From the cell containing the given text, extract its center point as (x, y) coordinate. 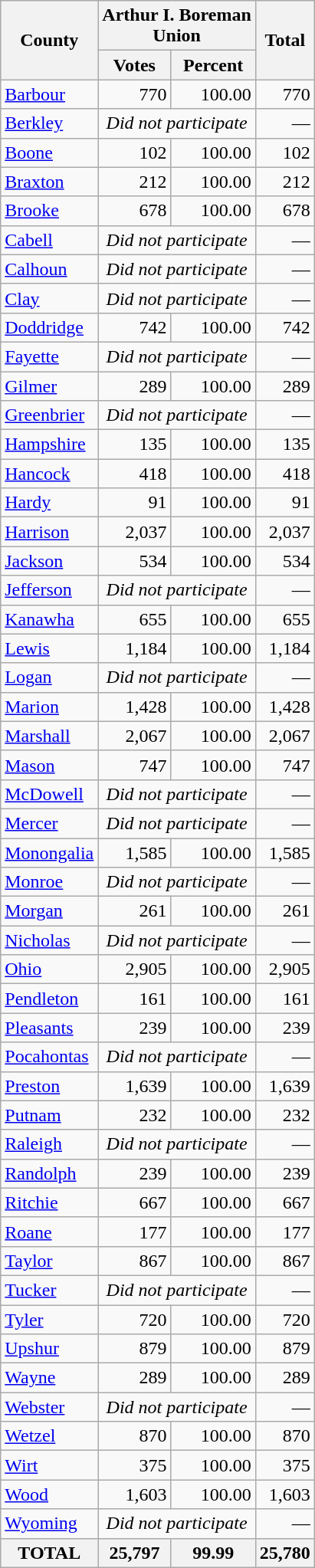
99.99 (213, 1553)
Wyoming (49, 1524)
Pocahontas (49, 1057)
Wood (49, 1494)
Wirt (49, 1465)
Marion (49, 707)
Nicholas (49, 940)
Votes (135, 65)
Doddridge (49, 327)
Monongalia (49, 853)
Mason (49, 765)
Greenbrier (49, 415)
Pleasants (49, 1028)
Preston (49, 1086)
Arthur I. BoremanUnion (177, 26)
TOTAL (49, 1553)
Ohio (49, 969)
Wetzel (49, 1436)
Total (285, 40)
Tucker (49, 1290)
25,797 (135, 1553)
Ritchie (49, 1202)
Pendleton (49, 999)
Hampshire (49, 444)
McDowell (49, 794)
Tyler (49, 1319)
Clay (49, 298)
Kanawha (49, 619)
Mercer (49, 823)
Roane (49, 1232)
Boone (49, 153)
Berkley (49, 123)
Braxton (49, 182)
Putnam (49, 1115)
Gilmer (49, 385)
Marshall (49, 736)
Randolph (49, 1173)
Morgan (49, 911)
25,780 (285, 1553)
Lewis (49, 648)
Hardy (49, 503)
Raleigh (49, 1144)
Upshur (49, 1349)
Cabell (49, 240)
Percent (213, 65)
Barbour (49, 94)
Brooke (49, 211)
Fayette (49, 356)
County (49, 40)
Hancock (49, 474)
Monroe (49, 882)
Jackson (49, 561)
Jefferson (49, 590)
Wayne (49, 1378)
Taylor (49, 1261)
Calhoun (49, 269)
Logan (49, 677)
Harrison (49, 532)
Webster (49, 1407)
